Determine the (X, Y) coordinate at the center of the cell enclosing the given text.  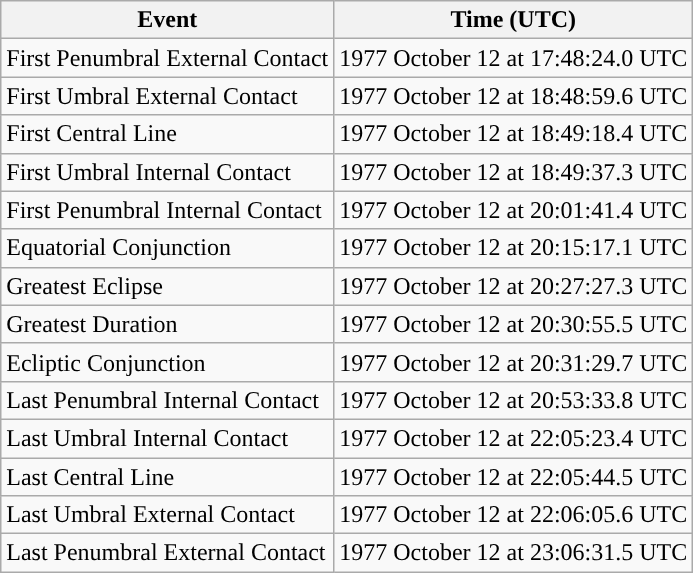
Last Central Line (168, 477)
Last Penumbral External Contact (168, 553)
First Penumbral Internal Contact (168, 210)
1977 October 12 at 23:06:31.5 UTC (514, 553)
1977 October 12 at 22:05:44.5 UTC (514, 477)
Equatorial Conjunction (168, 248)
First Umbral External Contact (168, 96)
Event (168, 20)
Ecliptic Conjunction (168, 362)
1977 October 12 at 18:49:37.3 UTC (514, 172)
1977 October 12 at 20:15:17.1 UTC (514, 248)
First Umbral Internal Contact (168, 172)
1977 October 12 at 20:53:33.8 UTC (514, 400)
1977 October 12 at 20:31:29.7 UTC (514, 362)
1977 October 12 at 18:48:59.6 UTC (514, 96)
1977 October 12 at 20:27:27.3 UTC (514, 286)
1977 October 12 at 22:06:05.6 UTC (514, 515)
1977 October 12 at 17:48:24.0 UTC (514, 58)
Last Umbral Internal Contact (168, 438)
First Penumbral External Contact (168, 58)
1977 October 12 at 18:49:18.4 UTC (514, 134)
1977 October 12 at 22:05:23.4 UTC (514, 438)
1977 October 12 at 20:01:41.4 UTC (514, 210)
1977 October 12 at 20:30:55.5 UTC (514, 324)
Last Penumbral Internal Contact (168, 400)
Greatest Eclipse (168, 286)
Last Umbral External Contact (168, 515)
First Central Line (168, 134)
Greatest Duration (168, 324)
Time (UTC) (514, 20)
